Output the (X, Y) coordinate of the center of the cell containing the given text.  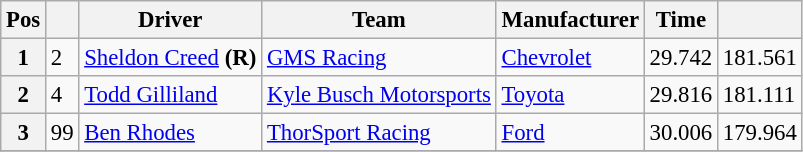
1 (24, 58)
179.964 (760, 133)
Time (680, 20)
3 (24, 133)
Kyle Busch Motorsports (380, 95)
99 (62, 133)
29.816 (680, 95)
Pos (24, 20)
Ben Rhodes (170, 133)
29.742 (680, 58)
4 (62, 95)
GMS Racing (380, 58)
Team (380, 20)
Driver (170, 20)
181.111 (760, 95)
ThorSport Racing (380, 133)
Manufacturer (570, 20)
Ford (570, 133)
Todd Gilliland (170, 95)
181.561 (760, 58)
Chevrolet (570, 58)
30.006 (680, 133)
Toyota (570, 95)
Sheldon Creed (R) (170, 58)
